Return the (X, Y) coordinate for the center point of the cell that contains the specified text.  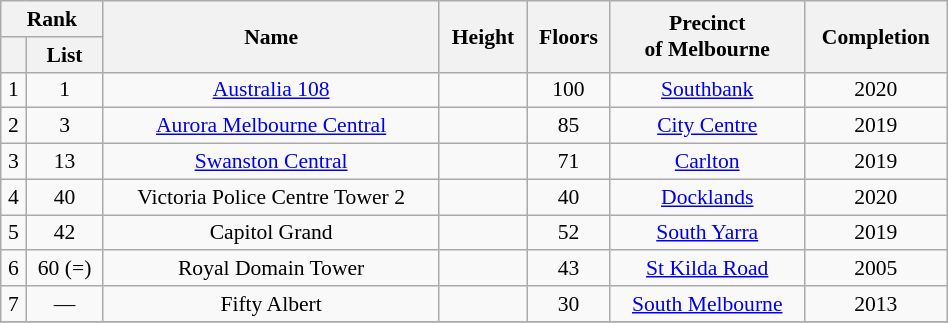
6 (14, 268)
Rank (52, 19)
Precinctof Melbourne (707, 36)
Docklands (707, 197)
— (64, 304)
71 (568, 161)
13 (64, 161)
2013 (876, 304)
Name (271, 36)
Royal Domain Tower (271, 268)
Aurora Melbourne Central (271, 126)
2 (14, 126)
85 (568, 126)
4 (14, 197)
South Yarra (707, 232)
Height (483, 36)
Victoria Police Centre Tower 2 (271, 197)
Completion (876, 36)
52 (568, 232)
7 (14, 304)
St Kilda Road (707, 268)
100 (568, 90)
2005 (876, 268)
43 (568, 268)
Floors (568, 36)
City Centre (707, 126)
Swanston Central (271, 161)
Australia 108 (271, 90)
Carlton (707, 161)
30 (568, 304)
South Melbourne (707, 304)
Capitol Grand (271, 232)
42 (64, 232)
Southbank (707, 90)
5 (14, 232)
60 (=) (64, 268)
Fifty Albert (271, 304)
List (64, 54)
